Return [x, y] of the center of cell containing provided text 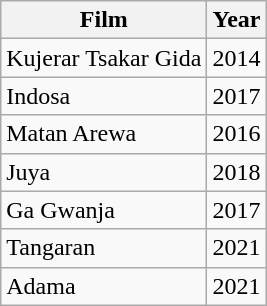
Ga Gwanja [104, 210]
Year [236, 20]
Adama [104, 286]
Tangaran [104, 248]
Matan Arewa [104, 134]
Juya [104, 172]
Indosa [104, 96]
2014 [236, 58]
2016 [236, 134]
Kujerar Tsakar Gida [104, 58]
Film [104, 20]
2018 [236, 172]
